Find where the given text appears and provide that cell's center as (X, Y) coordinate. 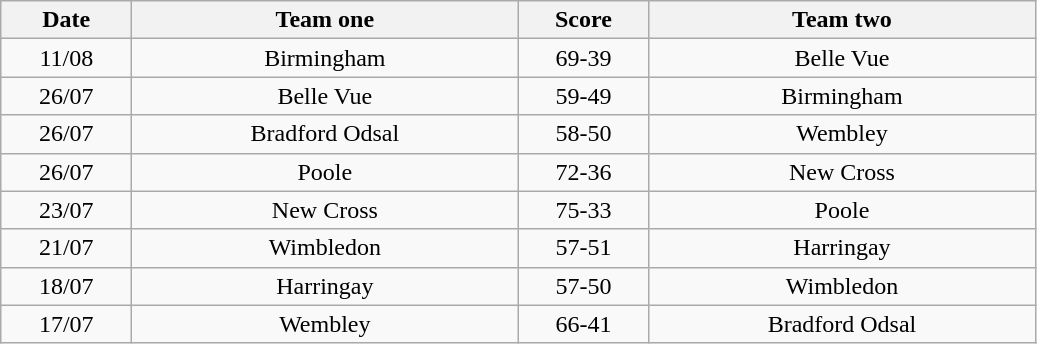
Date (66, 20)
Score (584, 20)
59-49 (584, 96)
17/07 (66, 324)
11/08 (66, 58)
58-50 (584, 134)
69-39 (584, 58)
57-51 (584, 248)
Team two (842, 20)
57-50 (584, 286)
66-41 (584, 324)
18/07 (66, 286)
21/07 (66, 248)
Team one (325, 20)
72-36 (584, 172)
75-33 (584, 210)
23/07 (66, 210)
